Identify which cell holds the provided text, then report its (x, y) central coordinate. 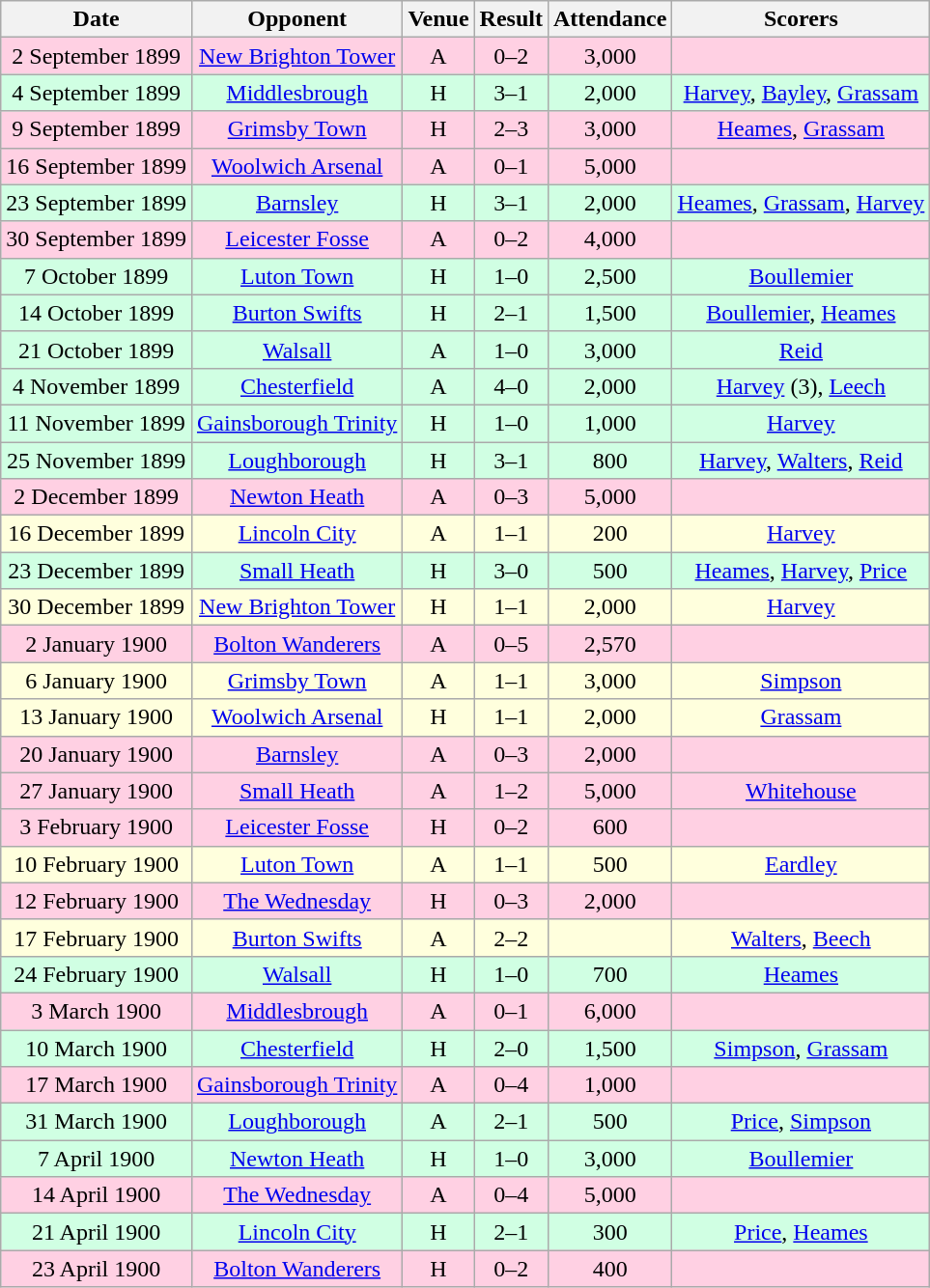
9 September 1899 (97, 129)
2 December 1899 (97, 497)
11 November 1899 (97, 423)
24 February 1900 (97, 974)
23 April 1900 (97, 1269)
7 October 1899 (97, 276)
2 January 1900 (97, 644)
Heames, Harvey, Price (802, 571)
3–0 (511, 571)
Result (511, 19)
Heames, Grassam (802, 129)
Attendance (609, 19)
2 September 1899 (97, 56)
27 January 1900 (97, 791)
Harvey, Bayley, Grassam (802, 93)
700 (609, 974)
17 March 1900 (97, 1085)
12 February 1900 (97, 901)
4 September 1899 (97, 93)
3 February 1900 (97, 827)
23 September 1899 (97, 203)
Boullemier, Heames (802, 313)
Venue (438, 19)
14 April 1900 (97, 1195)
Harvey, Walters, Reid (802, 461)
Date (97, 19)
4,000 (609, 239)
2–2 (511, 938)
10 March 1900 (97, 1048)
2,570 (609, 644)
Simpson (802, 681)
1–2 (511, 791)
2,500 (609, 276)
2–3 (511, 129)
Eardley (802, 864)
Price, Simpson (802, 1122)
16 September 1899 (97, 166)
Heames, Grassam, Harvey (802, 203)
Reid (802, 350)
17 February 1900 (97, 938)
6 January 1900 (97, 681)
23 December 1899 (97, 571)
Price, Heames (802, 1232)
4–0 (511, 386)
21 April 1900 (97, 1232)
400 (609, 1269)
Simpson, Grassam (802, 1048)
6,000 (609, 1011)
Scorers (802, 19)
25 November 1899 (97, 461)
800 (609, 461)
0–5 (511, 644)
13 January 1900 (97, 717)
30 September 1899 (97, 239)
Harvey (3), Leech (802, 386)
2–0 (511, 1048)
Whitehouse (802, 791)
21 October 1899 (97, 350)
200 (609, 534)
600 (609, 827)
3 March 1900 (97, 1011)
30 December 1899 (97, 607)
31 March 1900 (97, 1122)
7 April 1900 (97, 1159)
Opponent (296, 19)
Heames (802, 974)
14 October 1899 (97, 313)
10 February 1900 (97, 864)
Grassam (802, 717)
16 December 1899 (97, 534)
4 November 1899 (97, 386)
Walters, Beech (802, 938)
20 January 1900 (97, 754)
300 (609, 1232)
